Capture the cell that displays the provided text and extract its (X, Y) central coordinate. 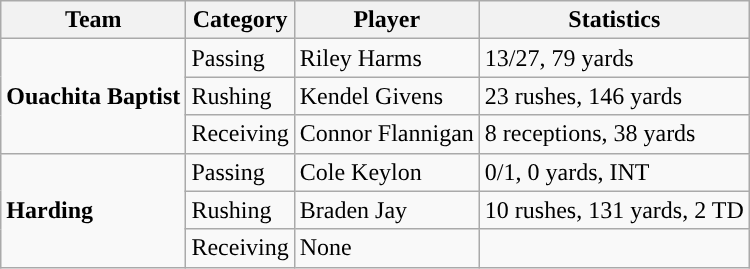
10 rushes, 131 yards, 2 TD (614, 210)
Harding (94, 210)
23 rushes, 146 yards (614, 96)
None (386, 248)
Kendel Givens (386, 96)
0/1, 0 yards, INT (614, 172)
Connor Flannigan (386, 134)
Team (94, 20)
Riley Harms (386, 58)
Player (386, 20)
Statistics (614, 20)
Ouachita Baptist (94, 96)
Category (240, 20)
Cole Keylon (386, 172)
Braden Jay (386, 210)
8 receptions, 38 yards (614, 134)
13/27, 79 yards (614, 58)
